From the cell containing the given text, extract its center point as [x, y] coordinate. 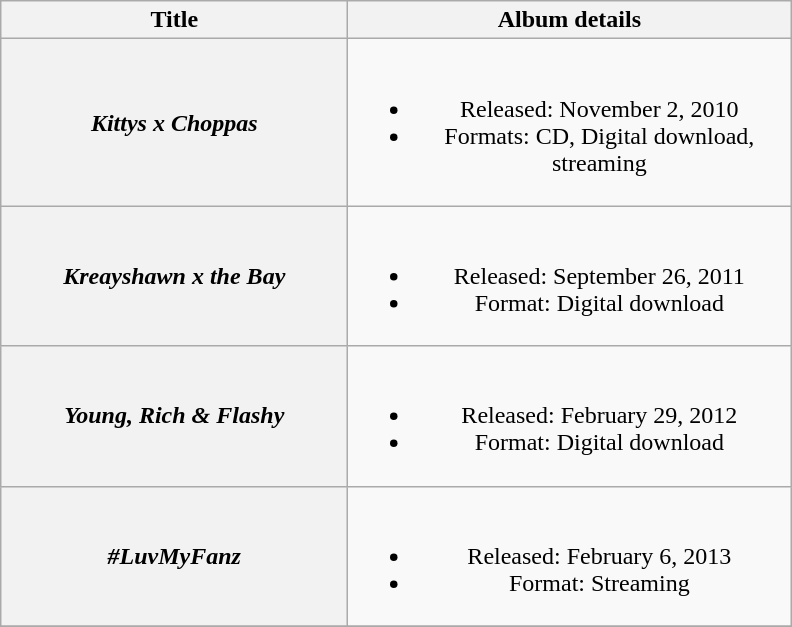
Album details [570, 20]
Released: February 6, 2013Format: Streaming [570, 556]
Released: February 29, 2012Format: Digital download [570, 416]
#LuvMyFanz [174, 556]
Young, Rich & Flashy [174, 416]
Kreayshawn x the Bay [174, 276]
Released: November 2, 2010Formats: CD, Digital download, streaming [570, 122]
Released: September 26, 2011Format: Digital download [570, 276]
Kittys x Choppas [174, 122]
Title [174, 20]
